Return the [x, y] coordinate for the center point of the cell that contains the specified text.  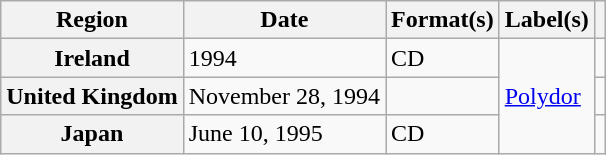
Ireland [92, 58]
Polydor [546, 96]
November 28, 1994 [284, 96]
Label(s) [546, 20]
1994 [284, 58]
Date [284, 20]
June 10, 1995 [284, 134]
United Kingdom [92, 96]
Region [92, 20]
Format(s) [443, 20]
Japan [92, 134]
